Scan for the cell matching the given text and deliver its [X, Y] coordinate at center. 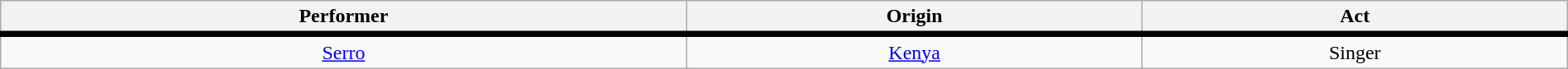
Kenya [915, 51]
Act [1355, 18]
Singer [1355, 51]
Origin [915, 18]
Serro [344, 51]
Performer [344, 18]
